Provide the (X, Y) coordinate of the cell's center where the given text is located.  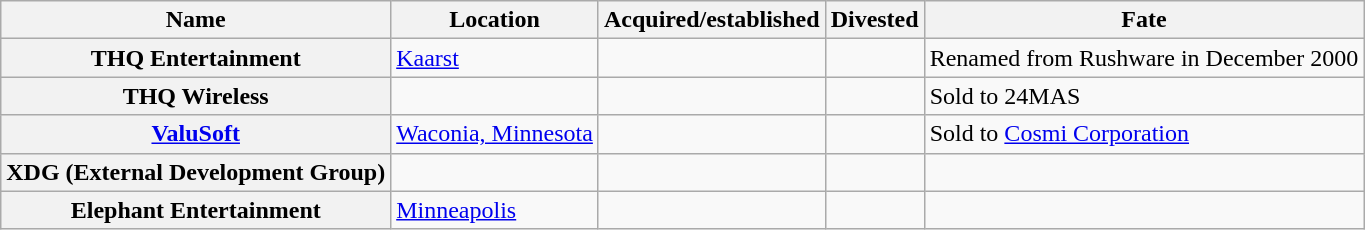
Location (495, 20)
THQ Wireless (196, 96)
Sold to 24MAS (1144, 96)
Name (196, 20)
Renamed from Rushware in December 2000 (1144, 58)
Waconia, Minnesota (495, 134)
Acquired/established (712, 20)
Kaarst (495, 58)
Fate (1144, 20)
Elephant Entertainment (196, 210)
Sold to Cosmi Corporation (1144, 134)
THQ Entertainment (196, 58)
ValuSoft (196, 134)
XDG (External Development Group) (196, 172)
Divested (874, 20)
Minneapolis (495, 210)
